Capture the cell that displays the provided text and extract its (x, y) central coordinate. 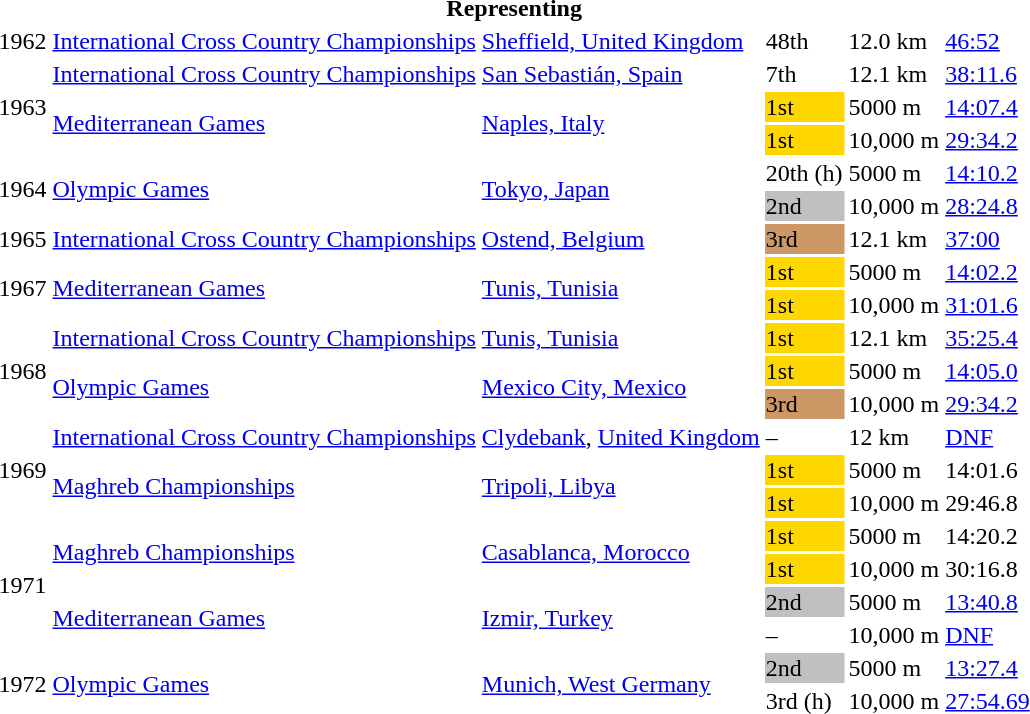
Izmir, Turkey (620, 618)
Tripoli, Libya (620, 486)
Clydebank, United Kingdom (620, 437)
Naples, Italy (620, 124)
48th (804, 41)
Ostend, Belgium (620, 239)
12 km (894, 437)
Mexico City, Mexico (620, 388)
7th (804, 74)
San Sebastián, Spain (620, 74)
12.0 km (894, 41)
Sheffield, United Kingdom (620, 41)
Tokyo, Japan (620, 190)
20th (h) (804, 173)
Casablanca, Morocco (620, 552)
